Identify which cell holds the provided text, then report its (X, Y) central coordinate. 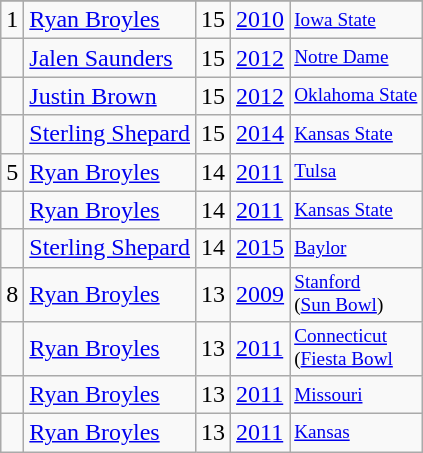
2010 (260, 20)
Notre Dame (356, 58)
Stanford(Sun Bowl) (356, 294)
2009 (260, 294)
Jalen Saunders (110, 58)
2015 (260, 248)
Baylor (356, 248)
Oklahoma State (356, 96)
Iowa State (356, 20)
5 (12, 172)
Connecticut(Fiesta Bowl (356, 348)
Missouri (356, 394)
8 (12, 294)
1 (12, 20)
2014 (260, 134)
Tulsa (356, 172)
Kansas (356, 433)
Justin Brown (110, 96)
